Search for the cell housing the specified text and yield its [x, y] center coordinate. 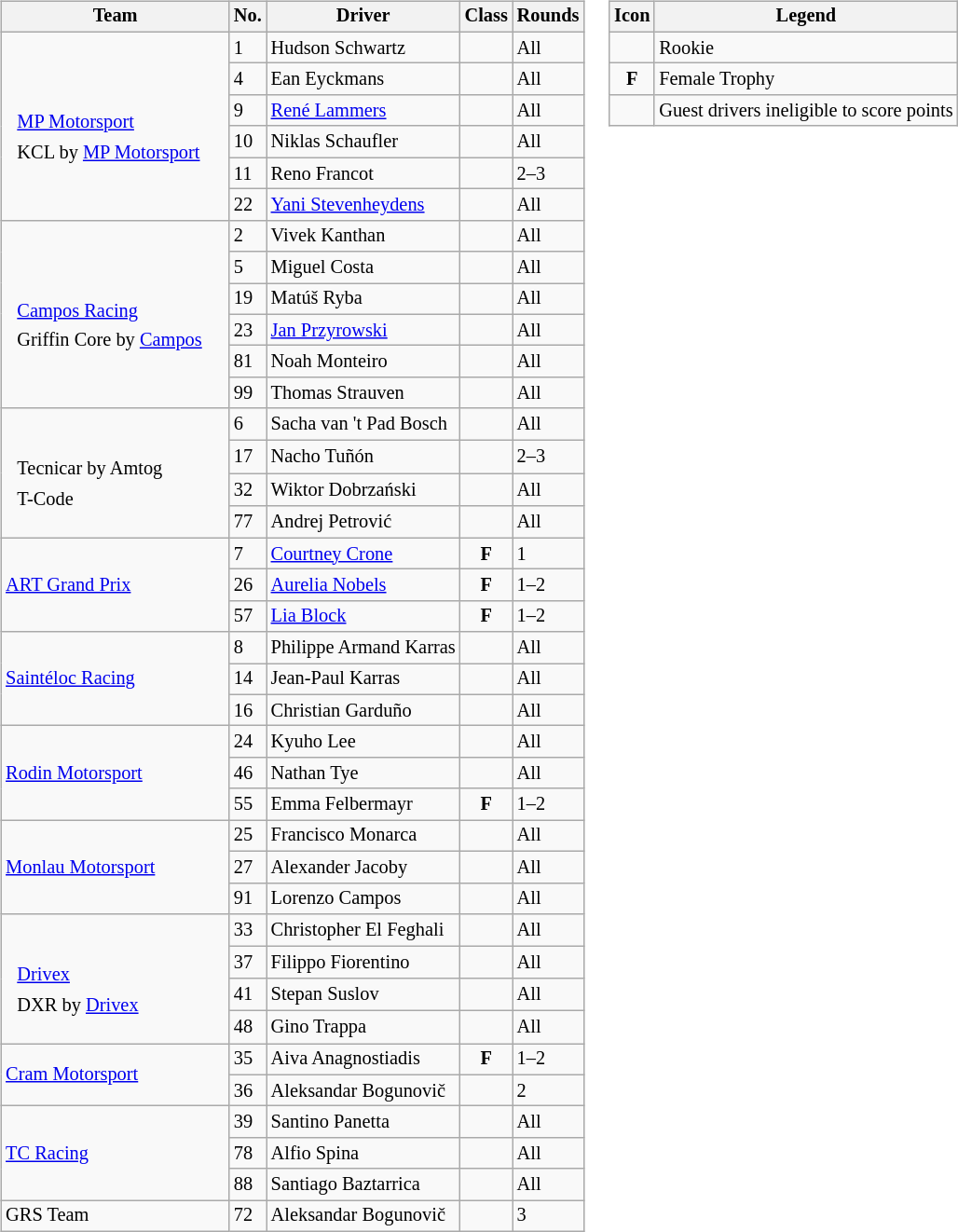
Team [116, 17]
Reno Francot [363, 173]
88 [248, 1184]
Andrej Petrović [363, 522]
Matúš Ryba [363, 299]
Hudson Schwartz [363, 48]
Female Trophy [805, 79]
Rodin Motorsport [116, 773]
Alfio Spina [363, 1154]
René Lammers [363, 111]
77 [248, 522]
Noah Monteiro [363, 362]
10 [248, 142]
27 [248, 867]
Thomas Strauven [363, 393]
33 [248, 930]
Rounds [548, 17]
72 [248, 1216]
Santino Panetta [363, 1122]
39 [248, 1122]
Nathan Tye [363, 773]
3 [548, 1216]
Gino Trappa [363, 1027]
7 [248, 554]
25 [248, 836]
22 [248, 205]
ART Grand Prix [116, 585]
Filippo Fiorentino [363, 962]
16 [248, 710]
Aiva Anagnostiadis [363, 1060]
78 [248, 1154]
81 [248, 362]
Jan Przyrowski [363, 330]
99 [248, 393]
55 [248, 804]
Alexander Jacoby [363, 867]
Sacha van 't Pad Bosch [363, 425]
Cram Motorsport [116, 1075]
35 [248, 1060]
Nacho Tuñón [363, 457]
32 [248, 490]
Drivex [77, 975]
48 [248, 1027]
Niklas Schaufler [363, 142]
Christian Garduño [363, 710]
Santiago Baztarrica [363, 1184]
6 [248, 425]
MP Motorsport [108, 122]
17 [248, 457]
Francisco Monarca [363, 836]
No. [248, 17]
4 [248, 79]
Christopher El Feghali [363, 930]
14 [248, 679]
Monlau Motorsport [116, 867]
Griffin Core by Campos [110, 340]
Tecnicar by Amtog [89, 469]
24 [248, 742]
Icon [632, 17]
37 [248, 962]
DXR by Drivex [77, 1005]
Jean-Paul Karras [363, 679]
91 [248, 898]
57 [248, 616]
Legend [805, 17]
Ean Eyckmans [363, 79]
Lorenzo Campos [363, 898]
MP Motorsport KCL by MP Motorsport [116, 126]
41 [248, 995]
Class [486, 17]
23 [248, 330]
Driver [363, 17]
GRS Team [116, 1216]
11 [248, 173]
Saintéloc Racing [116, 678]
8 [248, 648]
26 [248, 585]
36 [248, 1090]
Wiktor Dobrzański [363, 490]
46 [248, 773]
Tecnicar by Amtog T-Code [116, 473]
Rookie [805, 48]
KCL by MP Motorsport [108, 152]
9 [248, 111]
Vivek Kanthan [363, 236]
5 [248, 267]
Lia Block [363, 616]
Emma Felbermayr [363, 804]
Courtney Crone [363, 554]
TC Racing [116, 1154]
Guest drivers ineligible to score points [805, 111]
Philippe Armand Karras [363, 648]
Yani Stevenheydens [363, 205]
Stepan Suslov [363, 995]
Campos Racing Griffin Core by Campos [116, 314]
19 [248, 299]
Drivex DXR by Drivex [116, 979]
Aurelia Nobels [363, 585]
Kyuho Lee [363, 742]
Miguel Costa [363, 267]
T-Code [89, 500]
Campos Racing [110, 310]
